Output the (x, y) coordinate of the center of the cell containing the given text.  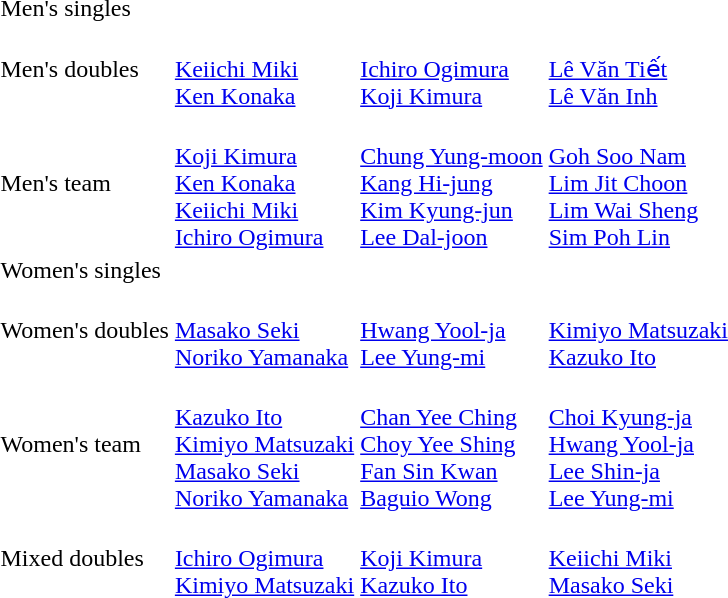
Hwang Yool-jaLee Yung-mi (452, 330)
Keiichi MikiKen Konaka (264, 69)
Masako SekiNoriko Yamanaka (264, 330)
Chung Yung-moonKang Hi-jungKim Kyung-junLee Dal-joon (452, 183)
Chan Yee ChingChoy Yee ShingFan Sin KwanBaguio Wong (452, 445)
Ichiro OgimuraKoji Kimura (452, 69)
Kazuko ItoKimiyo MatsuzakiMasako SekiNoriko Yamanaka (264, 445)
Koji KimuraKen KonakaKeiichi MikiIchiro Ogimura (264, 183)
